Provide the [x, y] coordinate of the cell's center where the given text is located.  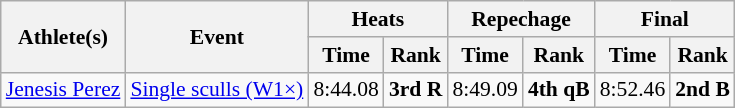
Athlete(s) [64, 36]
8:44.08 [346, 90]
Repechage [520, 19]
3rd R [416, 90]
2nd B [702, 90]
Single sculls (W1×) [216, 90]
8:49.09 [484, 90]
Heats [378, 19]
Jenesis Perez [64, 90]
8:52.46 [632, 90]
Event [216, 36]
4th qB [559, 90]
Final [665, 19]
